Determine the [x, y] coordinate at the center of the cell enclosing the given text.  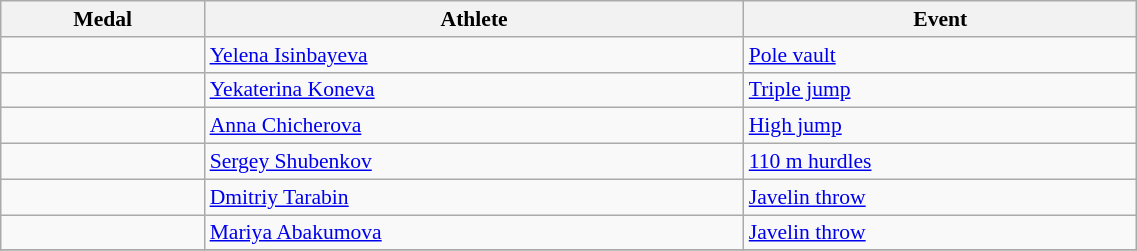
Mariya Abakumova [474, 233]
Event [940, 19]
Triple jump [940, 90]
Yekaterina Koneva [474, 90]
110 m hurdles [940, 162]
Dmitriy Tarabin [474, 197]
Sergey Shubenkov [474, 162]
Athlete [474, 19]
Medal [103, 19]
High jump [940, 126]
Anna Chicherova [474, 126]
Yelena Isinbayeva [474, 55]
Pole vault [940, 55]
